Pinpoint the cell where the given text exists, returning its [X, Y] midpoint coordinate. 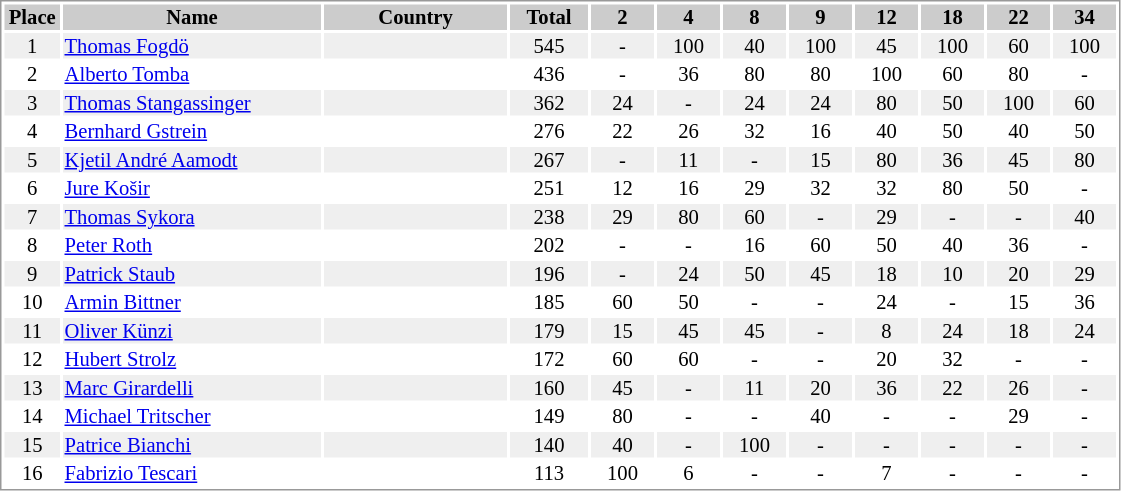
Peter Roth [192, 245]
436 [549, 75]
251 [549, 189]
34 [1084, 17]
Jure Košir [192, 189]
Marc Girardelli [192, 388]
Alberto Tomba [192, 75]
Thomas Fogdö [192, 46]
202 [549, 245]
Armin Bittner [192, 303]
362 [549, 103]
Patrick Staub [192, 274]
140 [549, 445]
160 [549, 388]
276 [549, 131]
Bernhard Gstrein [192, 131]
14 [32, 417]
179 [549, 331]
Total [549, 17]
267 [549, 160]
1 [32, 46]
Kjetil André Aamodt [192, 160]
238 [549, 217]
149 [549, 417]
Thomas Sykora [192, 217]
Thomas Stangassinger [192, 103]
5 [32, 160]
13 [32, 388]
3 [32, 103]
Name [192, 17]
Hubert Strolz [192, 359]
545 [549, 46]
Oliver Künzi [192, 331]
185 [549, 303]
Fabrizio Tescari [192, 473]
Patrice Bianchi [192, 445]
196 [549, 274]
Michael Tritscher [192, 417]
Place [32, 17]
113 [549, 473]
Country [416, 17]
172 [549, 359]
